Find where the given text appears and provide that cell's center as (X, Y) coordinate. 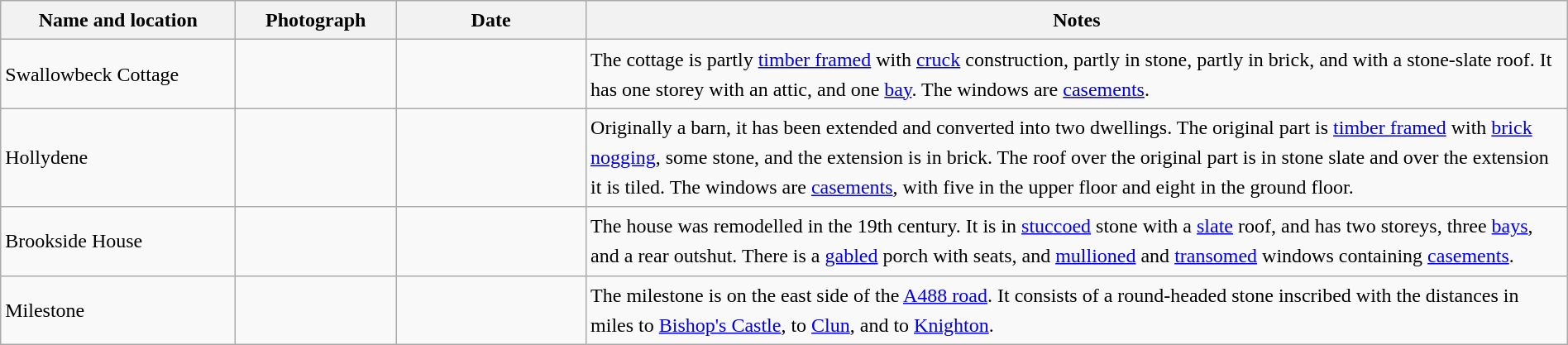
Milestone (118, 309)
Name and location (118, 20)
Brookside House (118, 242)
Date (491, 20)
Swallowbeck Cottage (118, 74)
Hollydene (118, 157)
Notes (1077, 20)
Photograph (316, 20)
